Identify which cell holds the provided text, then report its (X, Y) central coordinate. 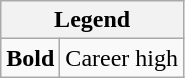
Career high (122, 58)
Legend (92, 20)
Bold (30, 58)
